From the cell containing the given text, extract its center point as (X, Y) coordinate. 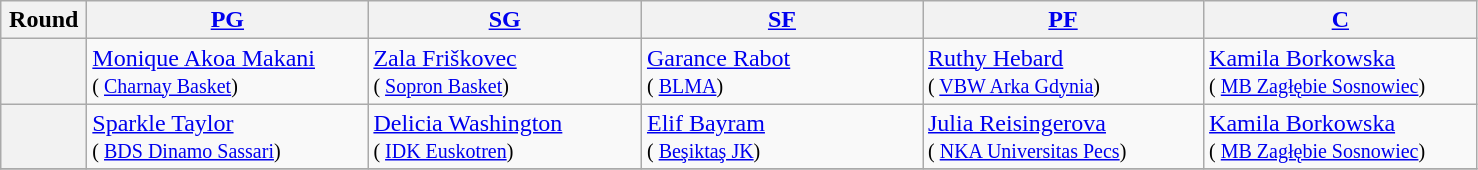
C (1341, 20)
Sparkle Taylor ( BDS Dinamo Sassari) (228, 136)
Julia Reisingerova ( NKA Universitas Pecs) (1062, 136)
Ruthy Hebard ( VBW Arka Gdynia) (1062, 72)
Round (44, 20)
Zala Friškovec ( Sopron Basket) (505, 72)
Delicia Washington ( IDK Euskotren) (505, 136)
Monique Akoa Makani ( Charnay Basket) (228, 72)
PF (1062, 20)
PG (228, 20)
SG (505, 20)
Garance Rabot ( BLMA) (782, 72)
Elif Bayram ( Beşiktaş JK) (782, 136)
SF (782, 20)
